Determine the (x, y) coordinate at the center of the cell enclosing the given text.  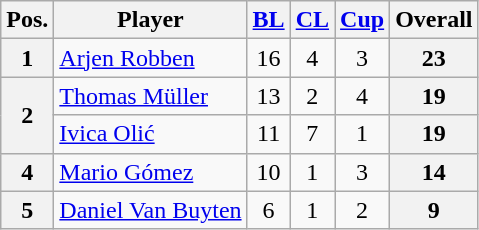
Arjen Robben (150, 58)
10 (268, 172)
7 (312, 134)
Cup (362, 20)
Thomas Müller (150, 96)
Player (150, 20)
9 (434, 210)
23 (434, 58)
Pos. (28, 20)
6 (268, 210)
Daniel Van Buyten (150, 210)
14 (434, 172)
13 (268, 96)
CL (312, 20)
16 (268, 58)
BL (268, 20)
Ivica Olić (150, 134)
5 (28, 210)
Mario Gómez (150, 172)
11 (268, 134)
Overall (434, 20)
